Return the (X, Y) coordinate for the center point of the cell that contains the specified text.  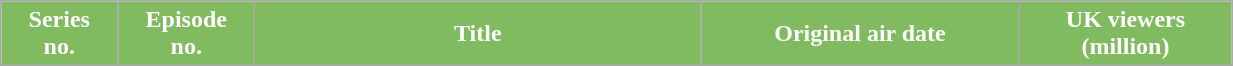
UK viewers(million) (1125, 34)
Seriesno. (60, 34)
Episodeno. (186, 34)
Original air date (860, 34)
Title (478, 34)
